Search for the cell housing the specified text and yield its (x, y) center coordinate. 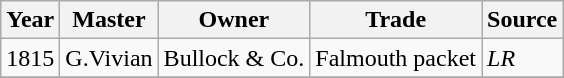
Falmouth packet (396, 58)
Bullock & Co. (234, 58)
Owner (234, 20)
Year (30, 20)
Source (522, 20)
G.Vivian (109, 58)
LR (522, 58)
1815 (30, 58)
Master (109, 20)
Trade (396, 20)
